Pinpoint the cell where the given text exists, returning its (x, y) midpoint coordinate. 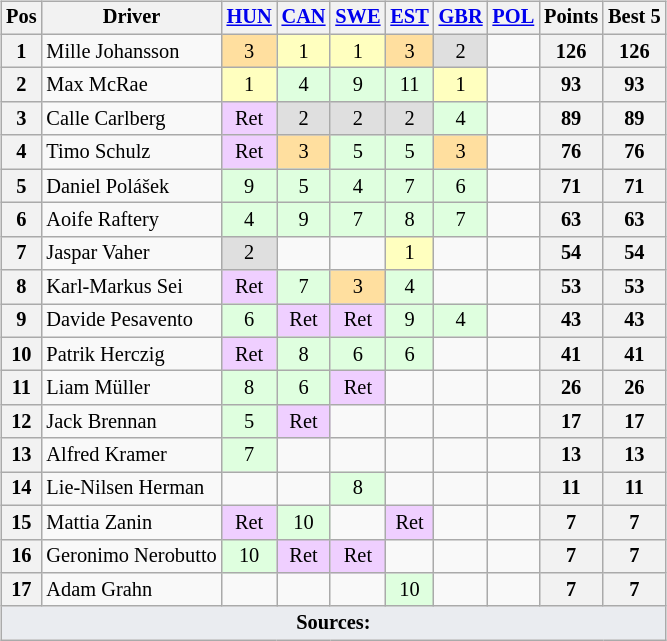
Driver (131, 18)
Karl-Markus Sei (131, 287)
POL (514, 18)
Davide Pesavento (131, 321)
Geronimo Nerobutto (131, 556)
Max McRae (131, 85)
Points (571, 18)
Jaspar Vaher (131, 253)
HUN (250, 18)
Aoife Raftery (131, 220)
14 (21, 489)
Timo Schulz (131, 152)
Lie-Nilsen Herman (131, 489)
Mille Johansson (131, 51)
Liam Müller (131, 388)
SWE (358, 18)
Best 5 (634, 18)
Mattia Zanin (131, 522)
Calle Carlberg (131, 119)
Alfred Kramer (131, 455)
Patrik Herczig (131, 354)
Adam Grahn (131, 590)
CAN (304, 18)
GBR (461, 18)
Jack Brennan (131, 422)
EST (409, 18)
Sources: (333, 623)
Daniel Polášek (131, 186)
15 (21, 522)
16 (21, 556)
12 (21, 422)
Pos (21, 18)
